Return (x, y) of the center of cell containing provided text 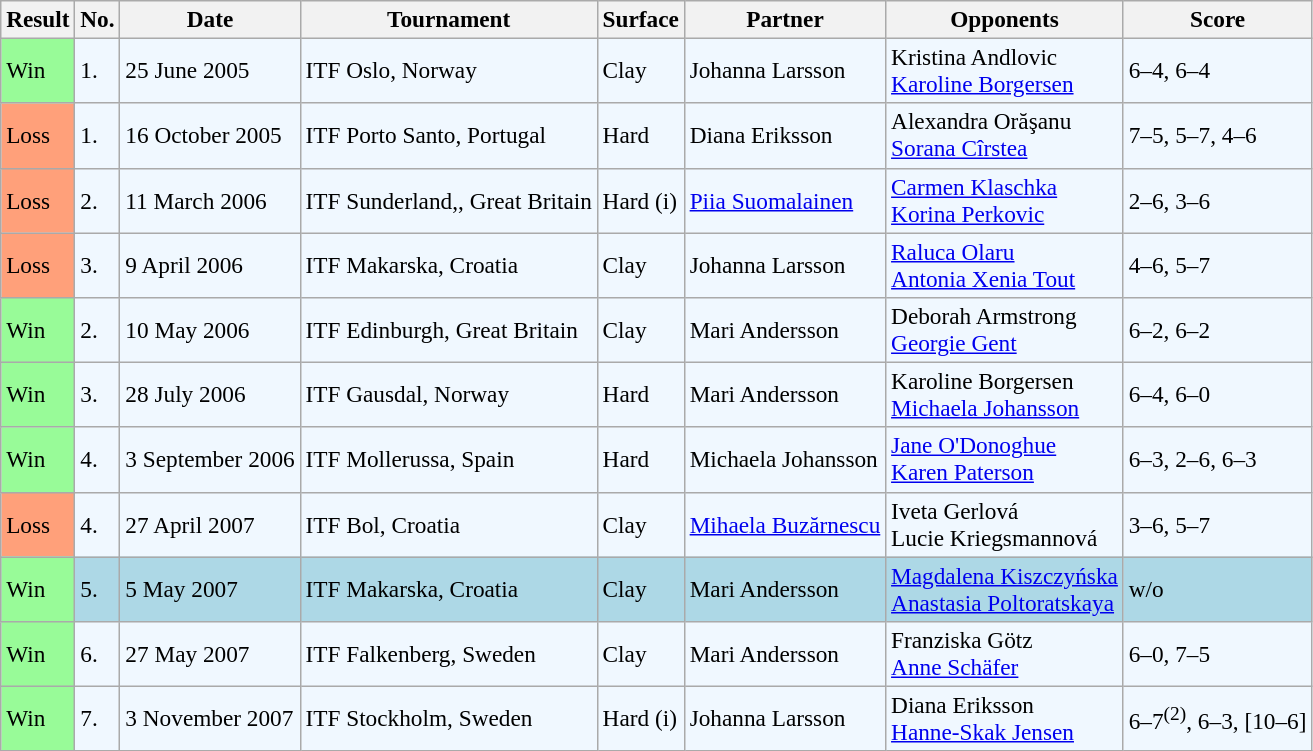
Opponents (1005, 19)
3 September 2006 (210, 460)
ITF Porto Santo, Portugal (448, 136)
Date (210, 19)
6–4, 6–4 (1218, 70)
Iveta Gerlová Lucie Kriegsmannová (1005, 524)
w/o (1218, 588)
11 March 2006 (210, 200)
ITF Stockholm, Sweden (448, 718)
Result (38, 19)
7–5, 5–7, 4–6 (1218, 136)
Tournament (448, 19)
Surface (640, 19)
16 October 2005 (210, 136)
Alexandra Orăşanu Sorana Cîrstea (1005, 136)
6–4, 6–0 (1218, 394)
28 July 2006 (210, 394)
ITF Edinburgh, Great Britain (448, 330)
ITF Bol, Croatia (448, 524)
Score (1218, 19)
2–6, 3–6 (1218, 200)
4–6, 5–7 (1218, 264)
6–7(2), 6–3, [10–6] (1218, 718)
27 May 2007 (210, 654)
3 November 2007 (210, 718)
ITF Falkenberg, Sweden (448, 654)
5 May 2007 (210, 588)
No. (98, 19)
Piia Suomalainen (784, 200)
ITF Mollerussa, Spain (448, 460)
6–3, 2–6, 6–3 (1218, 460)
27 April 2007 (210, 524)
Kristina Andlovic Karoline Borgersen (1005, 70)
25 June 2005 (210, 70)
Magdalena Kiszczyńska Anastasia Poltoratskaya (1005, 588)
3–6, 5–7 (1218, 524)
Mihaela Buzărnescu (784, 524)
6–2, 6–2 (1218, 330)
ITF Oslo, Norway (448, 70)
6. (98, 654)
Franziska Götz Anne Schäfer (1005, 654)
Raluca Olaru Antonia Xenia Tout (1005, 264)
Carmen Klaschka Korina Perkovic (1005, 200)
ITF Sunderland,, Great Britain (448, 200)
Deborah Armstrong Georgie Gent (1005, 330)
9 April 2006 (210, 264)
Diana Eriksson (784, 136)
ITF Gausdal, Norway (448, 394)
5. (98, 588)
Michaela Johansson (784, 460)
Diana Eriksson Hanne-Skak Jensen (1005, 718)
7. (98, 718)
Partner (784, 19)
10 May 2006 (210, 330)
6–0, 7–5 (1218, 654)
Jane O'Donoghue Karen Paterson (1005, 460)
Karoline Borgersen Michaela Johansson (1005, 394)
